Find where the given text appears and provide that cell's center as [x, y] coordinate. 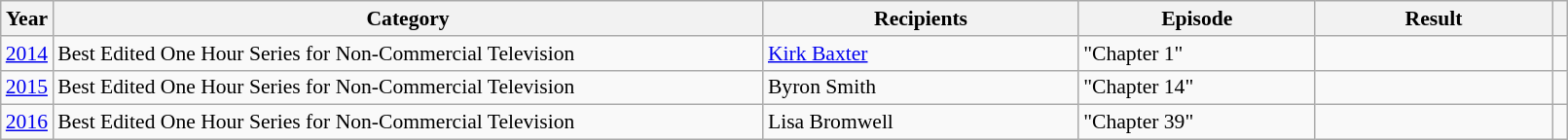
Year [27, 18]
2015 [27, 87]
"Chapter 39" [1197, 122]
"Chapter 14" [1197, 87]
Byron Smith [921, 87]
2014 [27, 53]
Category [408, 18]
Lisa Bromwell [921, 122]
"Chapter 1" [1197, 53]
2016 [27, 122]
Recipients [921, 18]
Kirk Baxter [921, 53]
Result [1433, 18]
Episode [1197, 18]
